Locate the cell with the specified text and output its (x, y) center coordinate. 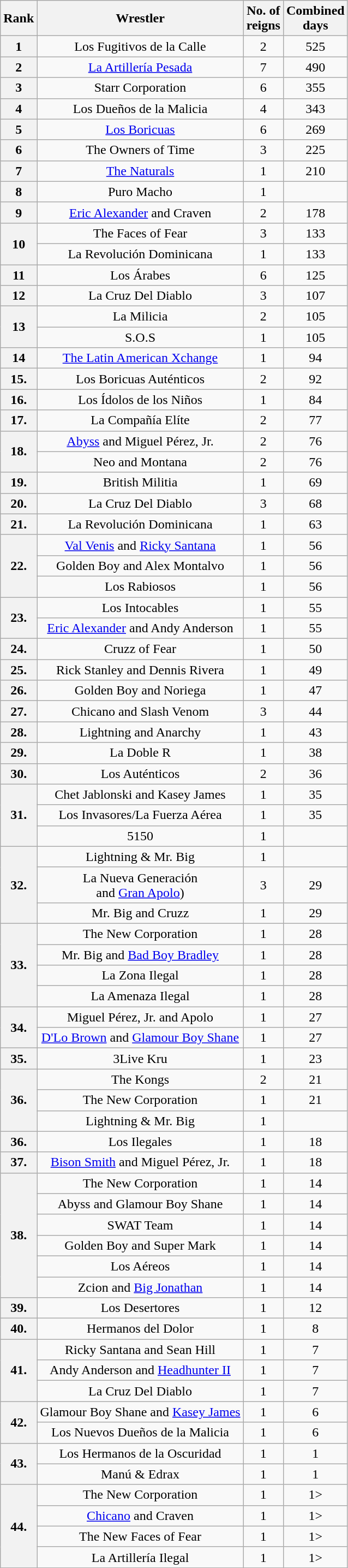
Zcion and Big Jonathan (140, 1287)
Golden Boy and Noriega (140, 691)
39. (19, 1308)
31. (19, 815)
25. (19, 670)
38. (19, 1235)
SWAT Team (140, 1225)
525 (315, 46)
94 (315, 358)
35. (19, 1059)
34. (19, 1027)
107 (315, 296)
La Artillería Ilegal (140, 1557)
Rick Stanley and Dennis Rivera (140, 670)
50 (315, 649)
20. (19, 503)
41. (19, 1370)
Los Ídolos de los Niños (140, 400)
16. (19, 400)
49 (315, 670)
Manú & Edrax (140, 1474)
69 (315, 483)
178 (315, 212)
Combineddays (315, 19)
38 (315, 753)
26. (19, 691)
343 (315, 109)
Abyss and Glamour Boy Shane (140, 1204)
29. (19, 753)
84 (315, 400)
30. (19, 774)
Bison Smith and Miguel Pérez, Jr. (140, 1162)
Wrestler (140, 19)
21. (19, 524)
Andy Anderson and Headhunter II (140, 1370)
43. (19, 1464)
Los Ilegales (140, 1142)
La Compañía Elíte (140, 420)
68 (315, 503)
5 (19, 129)
44. (19, 1526)
37. (19, 1162)
210 (315, 171)
Los Aéreos (140, 1266)
23. (19, 618)
Hermanos del Dolor (140, 1329)
Los Nuevos Dueños de la Malicia (140, 1433)
27. (19, 711)
Los Intocables (140, 608)
9 (19, 212)
British Militia (140, 483)
43 (315, 732)
Chet Jablonski and Kasey James (140, 794)
355 (315, 88)
28. (19, 732)
Puro Macho (140, 192)
Rank (19, 19)
Los Boricuas Auténticos (140, 379)
11 (19, 275)
The Faces of Fear (140, 233)
269 (315, 129)
40. (19, 1329)
The Naturals (140, 171)
Los Auténticos (140, 774)
D'Lo Brown and Glamour Boy Shane (140, 1038)
42. (19, 1422)
19. (19, 483)
Los Boricuas (140, 129)
Mr. Big and Cruzz (140, 913)
S.O.S (140, 337)
13 (19, 327)
10 (19, 243)
Golden Boy and Super Mark (140, 1245)
Los Fugitivos de la Calle (140, 46)
22. (19, 566)
La Artillería Pesada (140, 67)
Los Desertores (140, 1308)
92 (315, 379)
18. (19, 452)
Cruzz of Fear (140, 649)
Los Invasores/La Fuerza Aérea (140, 815)
Los Dueños de la Malicia (140, 109)
24. (19, 649)
36 (315, 774)
3Live Kru (140, 1059)
17. (19, 420)
32. (19, 884)
La Zona Ilegal (140, 976)
Mr. Big and Bad Boy Bradley (140, 955)
Neo and Montana (140, 462)
63 (315, 524)
Val Venis and Ricky Santana (140, 545)
225 (315, 150)
Chicano and Craven (140, 1516)
No. ofreigns (263, 19)
490 (315, 67)
The Latin American Xchange (140, 358)
Miguel Pérez, Jr. and Apolo (140, 1017)
77 (315, 420)
5150 (140, 836)
La Amenaza Ilegal (140, 996)
23 (315, 1059)
33. (19, 965)
Golden Boy and Alex Montalvo (140, 566)
Los Rabiosos (140, 586)
Eric Alexander and Andy Anderson (140, 628)
Lightning and Anarchy (140, 732)
La Doble R (140, 753)
47 (315, 691)
44 (315, 711)
The Owners of Time (140, 150)
Los Hermanos de la Oscuridad (140, 1453)
Glamour Boy Shane and Kasey James (140, 1412)
The Kongs (140, 1079)
Ricky Santana and Sean Hill (140, 1350)
La Milicia (140, 317)
La Nueva Generación and Gran Apolo) (140, 884)
The New Faces of Fear (140, 1536)
Eric Alexander and Craven (140, 212)
Los Árabes (140, 275)
Starr Corporation (140, 88)
Abyss and Miguel Pérez, Jr. (140, 441)
Chicano and Slash Venom (140, 711)
125 (315, 275)
15. (19, 379)
